Locate the cell with the specified text and output its [x, y] center coordinate. 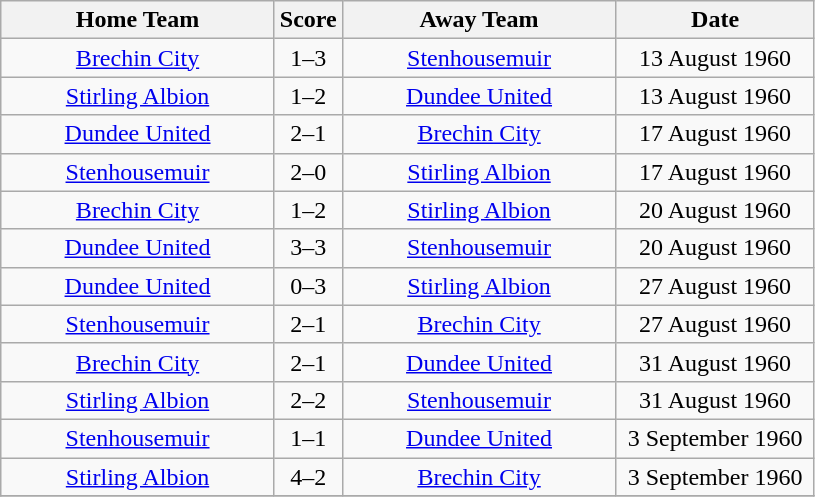
1–1 [308, 438]
Home Team [138, 20]
3–3 [308, 248]
2–2 [308, 400]
Date [716, 20]
4–2 [308, 477]
Away Team [479, 20]
2–0 [308, 172]
0–3 [308, 286]
1–3 [308, 58]
Score [308, 20]
